Detect which cell encompasses the target text, then output its [X, Y] center coordinate. 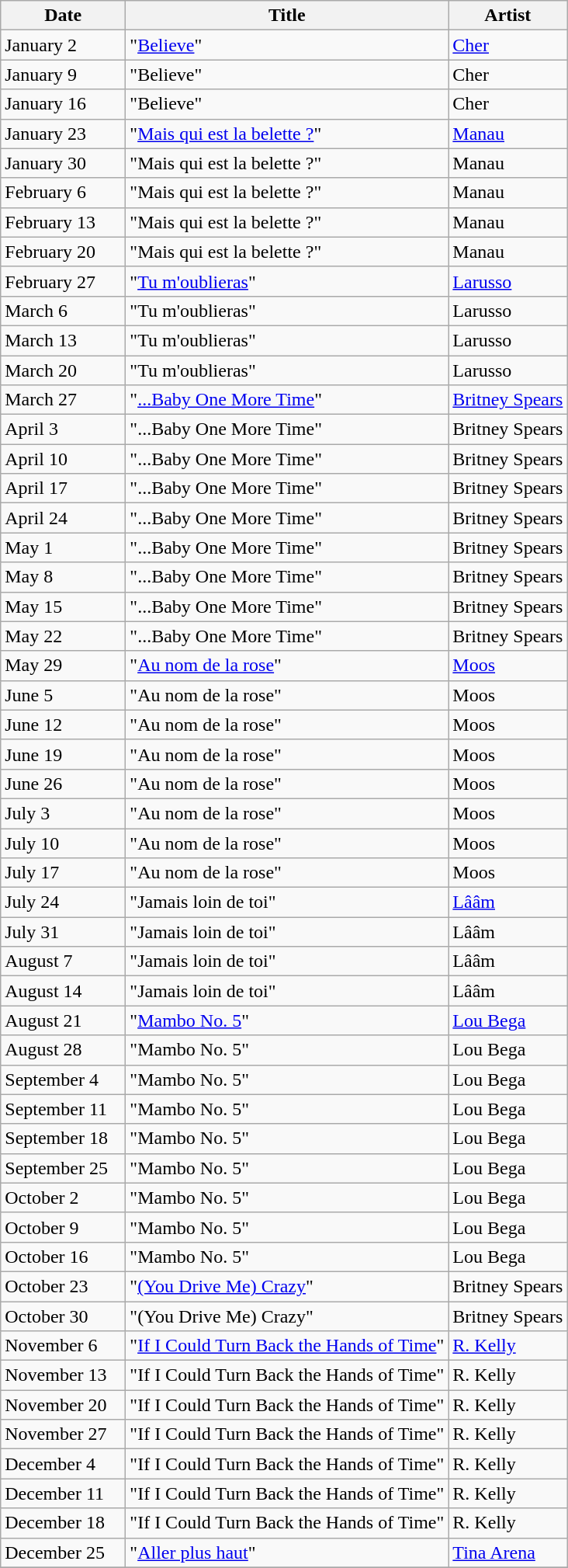
December 11 [64, 1493]
March 27 [64, 400]
December 25 [64, 1552]
August 21 [64, 1020]
August 7 [64, 961]
April 17 [64, 488]
February 20 [64, 252]
December 4 [64, 1464]
June 26 [64, 784]
July 17 [64, 873]
Artist [507, 16]
September 11 [64, 1109]
November 27 [64, 1434]
May 29 [64, 666]
October 16 [64, 1257]
June 5 [64, 695]
March 6 [64, 311]
"Aller plus haut" [287, 1552]
February 27 [64, 281]
October 23 [64, 1286]
Title [287, 16]
May 1 [64, 548]
Date [64, 16]
August 14 [64, 991]
April 10 [64, 459]
November 20 [64, 1405]
May 22 [64, 636]
December 18 [64, 1523]
May 8 [64, 577]
March 13 [64, 340]
January 9 [64, 75]
January 23 [64, 134]
April 3 [64, 429]
January 30 [64, 163]
February 6 [64, 193]
October 30 [64, 1316]
July 10 [64, 843]
November 13 [64, 1375]
February 13 [64, 222]
January 16 [64, 104]
September 25 [64, 1168]
October 2 [64, 1198]
June 12 [64, 725]
June 19 [64, 754]
January 2 [64, 45]
October 9 [64, 1227]
May 15 [64, 607]
September 18 [64, 1139]
August 28 [64, 1050]
July 31 [64, 932]
July 3 [64, 813]
July 24 [64, 902]
April 24 [64, 518]
March 20 [64, 370]
November 6 [64, 1346]
Tina Arena [507, 1552]
September 4 [64, 1080]
